Pinpoint the cell where the given text exists, returning its [x, y] midpoint coordinate. 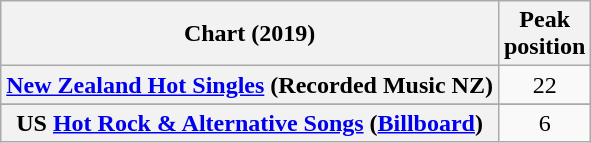
US Hot Rock & Alternative Songs (Billboard) [250, 123]
Peakposition [544, 34]
New Zealand Hot Singles (Recorded Music NZ) [250, 85]
6 [544, 123]
22 [544, 85]
Chart (2019) [250, 34]
